Determine the (x, y) coordinate at the center of the cell enclosing the given text.  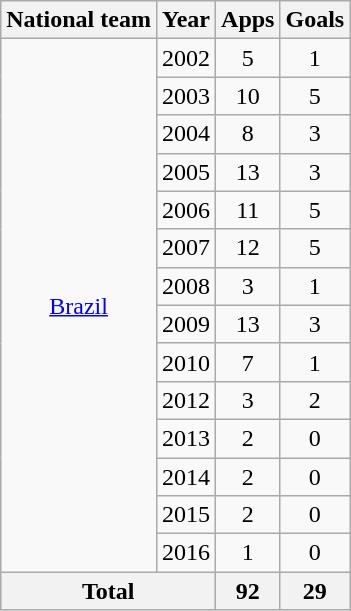
2009 (186, 324)
29 (315, 591)
Apps (248, 20)
7 (248, 362)
11 (248, 210)
Brazil (79, 306)
92 (248, 591)
2008 (186, 286)
12 (248, 248)
Goals (315, 20)
2007 (186, 248)
2004 (186, 134)
2010 (186, 362)
2012 (186, 400)
2003 (186, 96)
8 (248, 134)
2014 (186, 477)
Year (186, 20)
2006 (186, 210)
National team (79, 20)
2005 (186, 172)
Total (108, 591)
2015 (186, 515)
2002 (186, 58)
2016 (186, 553)
10 (248, 96)
2013 (186, 438)
